For the text-containing cell, return its midpoint in (x, y) coordinate format. 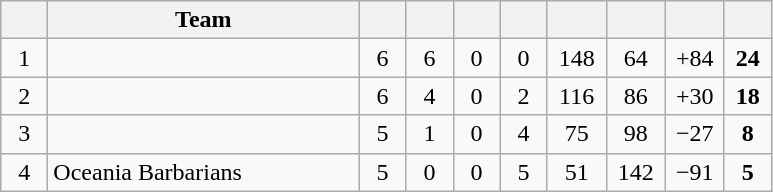
64 (636, 58)
−91 (694, 172)
75 (576, 134)
116 (576, 96)
−27 (694, 134)
51 (576, 172)
Team (204, 20)
24 (748, 58)
86 (636, 96)
Oceania Barbarians (204, 172)
18 (748, 96)
8 (748, 134)
142 (636, 172)
+84 (694, 58)
98 (636, 134)
3 (24, 134)
+30 (694, 96)
148 (576, 58)
